Search for the cell housing the specified text and yield its [X, Y] center coordinate. 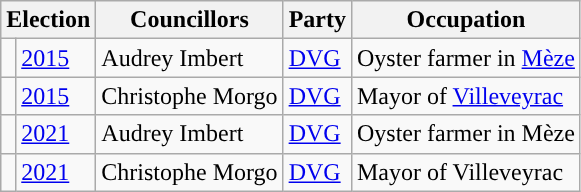
Party [317, 20]
Election [48, 20]
Councillors [190, 20]
Occupation [466, 20]
